From the cell containing the given text, extract its center point as [x, y] coordinate. 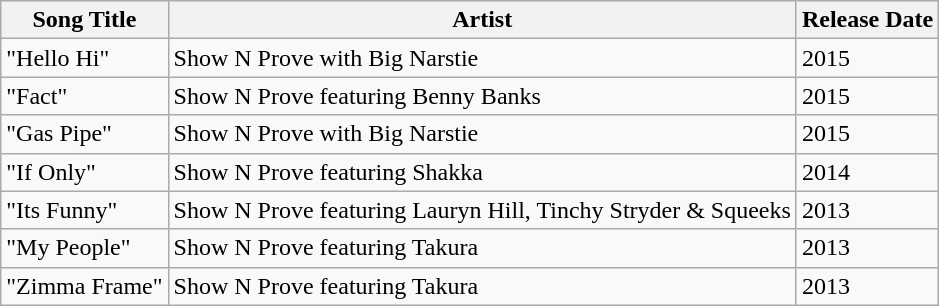
2014 [867, 172]
"Gas Pipe" [84, 134]
"Its Funny" [84, 210]
"Fact" [84, 96]
Song Title [84, 20]
Show N Prove featuring Shakka [482, 172]
Release Date [867, 20]
Show N Prove featuring Lauryn Hill, Tinchy Stryder & Squeeks [482, 210]
"Hello Hi" [84, 58]
Artist [482, 20]
"My People" [84, 248]
Show N Prove featuring Benny Banks [482, 96]
"If Only" [84, 172]
"Zimma Frame" [84, 286]
